Find where the given text appears and provide that cell's center as (x, y) coordinate. 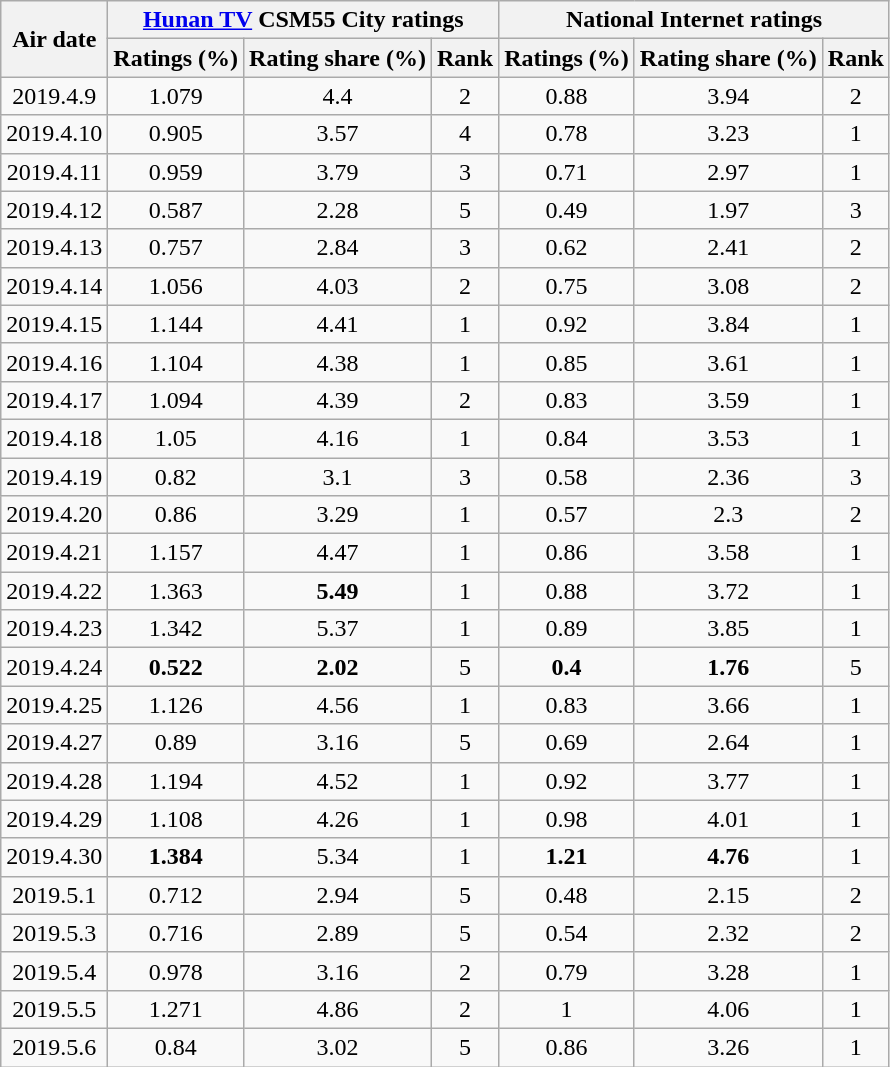
3.72 (728, 591)
2019.5.1 (54, 895)
0.716 (176, 933)
3.59 (728, 400)
0.522 (176, 667)
2019.4.10 (54, 134)
2019.4.15 (54, 324)
1.21 (567, 857)
2.97 (728, 172)
4.47 (338, 553)
3.23 (728, 134)
4.56 (338, 705)
4 (464, 134)
0.54 (567, 933)
0.78 (567, 134)
1.108 (176, 819)
0.712 (176, 895)
4.86 (338, 1009)
2019.4.23 (54, 629)
2019.4.21 (54, 553)
1.384 (176, 857)
0.58 (567, 477)
4.06 (728, 1009)
1.194 (176, 781)
0.85 (567, 362)
3.02 (338, 1047)
2.15 (728, 895)
2019.4.18 (54, 438)
3.66 (728, 705)
3.08 (728, 286)
2019.4.27 (54, 743)
0.49 (567, 210)
2.32 (728, 933)
2019.4.30 (54, 857)
3.77 (728, 781)
4.26 (338, 819)
4.41 (338, 324)
4.76 (728, 857)
1.144 (176, 324)
1.342 (176, 629)
2019.4.9 (54, 96)
0.4 (567, 667)
2019.4.12 (54, 210)
3.29 (338, 515)
5.49 (338, 591)
2019.4.16 (54, 362)
0.98 (567, 819)
Hunan TV CSM55 City ratings (304, 20)
5.37 (338, 629)
4.03 (338, 286)
3.26 (728, 1047)
3.28 (728, 971)
4.39 (338, 400)
2019.4.11 (54, 172)
2019.5.5 (54, 1009)
0.62 (567, 248)
1.05 (176, 438)
0.757 (176, 248)
2.28 (338, 210)
2.02 (338, 667)
2019.4.29 (54, 819)
1.271 (176, 1009)
1.079 (176, 96)
2.84 (338, 248)
2019.4.14 (54, 286)
3.79 (338, 172)
2019.4.22 (54, 591)
0.978 (176, 971)
4.01 (728, 819)
2.89 (338, 933)
1.157 (176, 553)
2019.5.3 (54, 933)
4.4 (338, 96)
Air date (54, 39)
1.104 (176, 362)
2019.4.13 (54, 248)
2019.5.4 (54, 971)
2.41 (728, 248)
2.36 (728, 477)
2019.4.28 (54, 781)
0.959 (176, 172)
3.57 (338, 134)
2019.4.24 (54, 667)
2019.4.20 (54, 515)
0.57 (567, 515)
0.71 (567, 172)
1.126 (176, 705)
3.1 (338, 477)
0.48 (567, 895)
1.094 (176, 400)
National Internet ratings (694, 20)
1.97 (728, 210)
4.16 (338, 438)
2019.4.19 (54, 477)
2019.4.25 (54, 705)
2.64 (728, 743)
1.76 (728, 667)
3.94 (728, 96)
0.75 (567, 286)
0.79 (567, 971)
3.61 (728, 362)
3.84 (728, 324)
2.3 (728, 515)
2019.5.6 (54, 1047)
4.38 (338, 362)
1.056 (176, 286)
5.34 (338, 857)
0.905 (176, 134)
3.58 (728, 553)
3.53 (728, 438)
3.85 (728, 629)
4.52 (338, 781)
1.363 (176, 591)
2019.4.17 (54, 400)
0.587 (176, 210)
0.82 (176, 477)
2.94 (338, 895)
0.69 (567, 743)
